Return the (x, y) coordinate for the center point of the cell that contains the specified text.  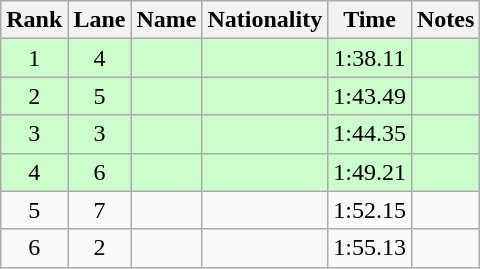
Name (166, 20)
1:43.49 (370, 96)
Lane (100, 20)
1:55.13 (370, 248)
Nationality (265, 20)
1:49.21 (370, 172)
Notes (445, 20)
Rank (34, 20)
1 (34, 58)
1:38.11 (370, 58)
1:52.15 (370, 210)
Time (370, 20)
7 (100, 210)
1:44.35 (370, 134)
